Provide the [X, Y] coordinate of the cell's center where the given text is located.  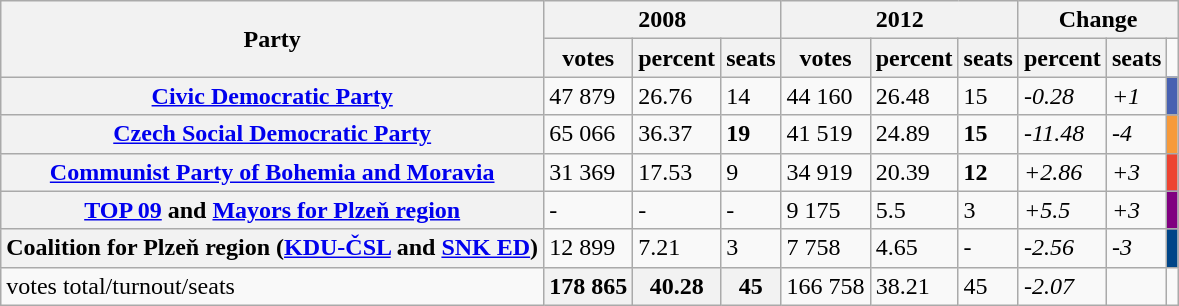
2012 [900, 20]
-11.48 [1062, 134]
20.39 [914, 172]
26.48 [914, 96]
40.28 [677, 286]
+2.86 [1062, 172]
votes total/turnout/seats [272, 286]
34 919 [826, 172]
19 [751, 134]
7 758 [826, 248]
12 [988, 172]
Coalition for Plzeň region (KDU-ČSL and SNK ED) [272, 248]
31 369 [588, 172]
9 175 [826, 210]
166 758 [826, 286]
2008 [662, 20]
-4 [1136, 134]
-0.28 [1062, 96]
65 066 [588, 134]
44 160 [826, 96]
+5.5 [1062, 210]
Change [1098, 20]
26.76 [677, 96]
-3 [1136, 248]
36.37 [677, 134]
-2.07 [1062, 286]
5.5 [914, 210]
-2.56 [1062, 248]
Civic Democratic Party [272, 96]
41 519 [826, 134]
24.89 [914, 134]
9 [751, 172]
Communist Party of Bohemia and Moravia [272, 172]
7.21 [677, 248]
17.53 [677, 172]
14 [751, 96]
12 899 [588, 248]
47 879 [588, 96]
+1 [1136, 96]
4.65 [914, 248]
Czech Social Democratic Party [272, 134]
Party [272, 39]
TOP 09 and Mayors for Plzeň region [272, 210]
38.21 [914, 286]
178 865 [588, 286]
